Search for the cell housing the specified text and yield its [X, Y] center coordinate. 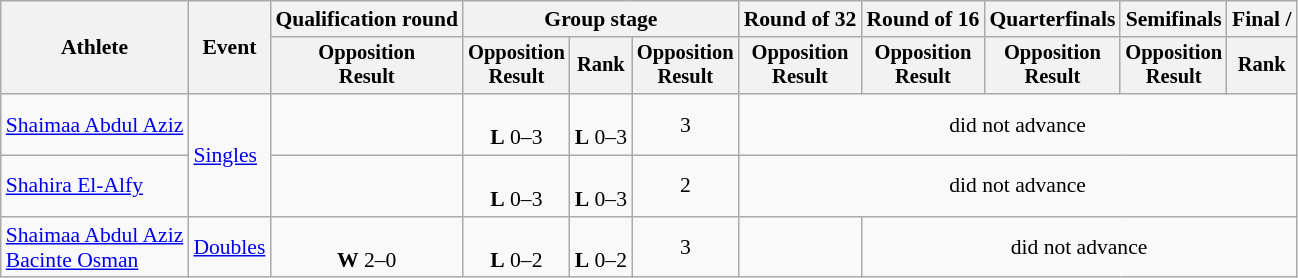
Round of 32 [800, 19]
Shahira El-Alfy [95, 186]
Athlete [95, 48]
W 2–0 [366, 248]
Singles [229, 155]
Event [229, 48]
Quarterfinals [1052, 19]
Round of 16 [922, 19]
2 [686, 186]
Shaimaa Abdul Aziz [95, 124]
Final / [1262, 19]
Semifinals [1174, 19]
Qualification round [366, 19]
Doubles [229, 248]
Shaimaa Abdul AzizBacinte Osman [95, 248]
Group stage [601, 19]
